Output the (X, Y) coordinate of the center of the cell containing the given text.  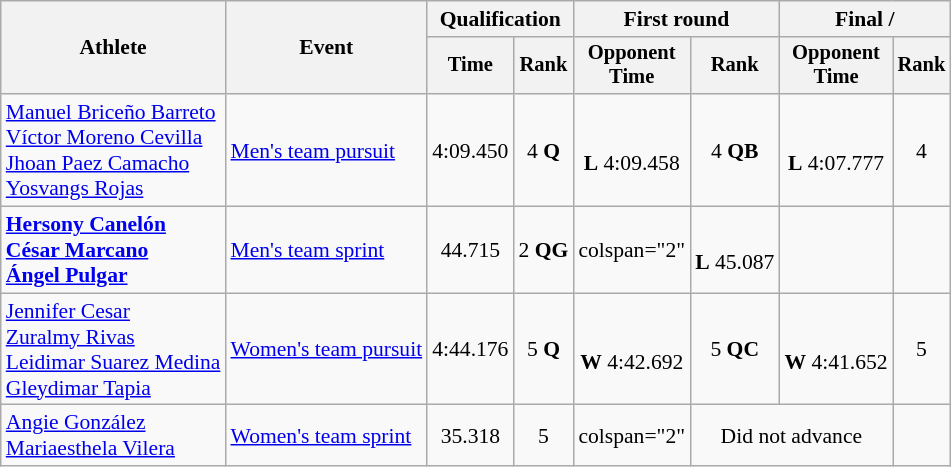
2 QG (543, 250)
4 QB (734, 150)
Time (470, 66)
4 Q (543, 150)
Qualification (500, 19)
Jennifer CesarZuralmy RivasLeidimar Suarez MedinaGleydimar Tapia (114, 349)
Hersony CanelónCésar MarcanoÁngel Pulgar (114, 250)
L 4:07.777 (836, 150)
First round (676, 19)
Manuel Briceño BarretoVíctor Moreno CevillaJhoan Paez CamachoYosvangs Rojas (114, 150)
35.318 (470, 436)
4:09.450 (470, 150)
Women's team sprint (326, 436)
Athlete (114, 48)
5 QC (734, 349)
Angie GonzálezMariaesthela Vilera (114, 436)
Men's team pursuit (326, 150)
44.715 (470, 250)
Men's team sprint (326, 250)
L 45.087 (734, 250)
4 (922, 150)
L 4:09.458 (632, 150)
4:44.176 (470, 349)
5 Q (543, 349)
W 4:41.652 (836, 349)
Final / (864, 19)
Did not advance (792, 436)
Women's team pursuit (326, 349)
Event (326, 48)
W 4:42.692 (632, 349)
